From the cell containing the given text, extract its center point as [x, y] coordinate. 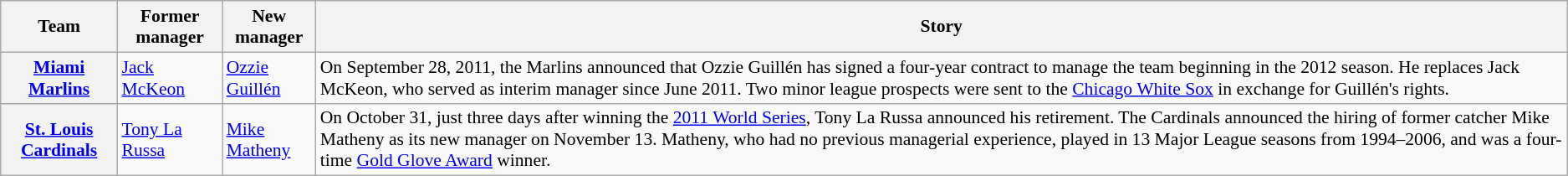
New manager [269, 27]
Former manager [169, 27]
Miami Marlins [59, 77]
St. Louis Cardinals [59, 139]
Story [942, 27]
Team [59, 27]
Ozzie Guillén [269, 77]
Tony La Russa [169, 139]
Mike Matheny [269, 139]
Jack McKeon [169, 77]
